Extract the (x, y) coordinate from the center of the cell holding the provided text.  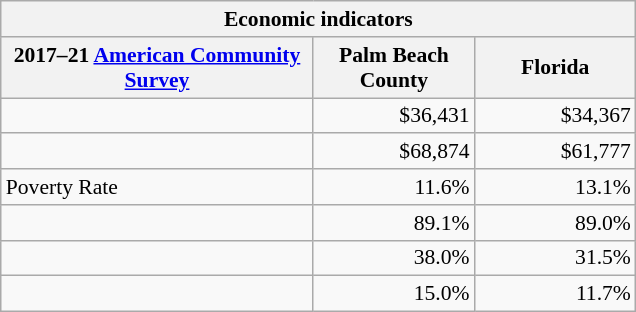
$68,874 (394, 152)
38.0% (394, 258)
89.0% (556, 223)
11.6% (394, 187)
13.1% (556, 187)
$36,431 (394, 116)
Palm Beach County (394, 68)
$34,367 (556, 116)
11.7% (556, 294)
Economic indicators (318, 19)
89.1% (394, 223)
2017–21 American Community Survey (158, 68)
$61,777 (556, 152)
31.5% (556, 258)
Florida (556, 68)
15.0% (394, 294)
Poverty Rate (158, 187)
